Identify which cell holds the provided text, then report its (X, Y) central coordinate. 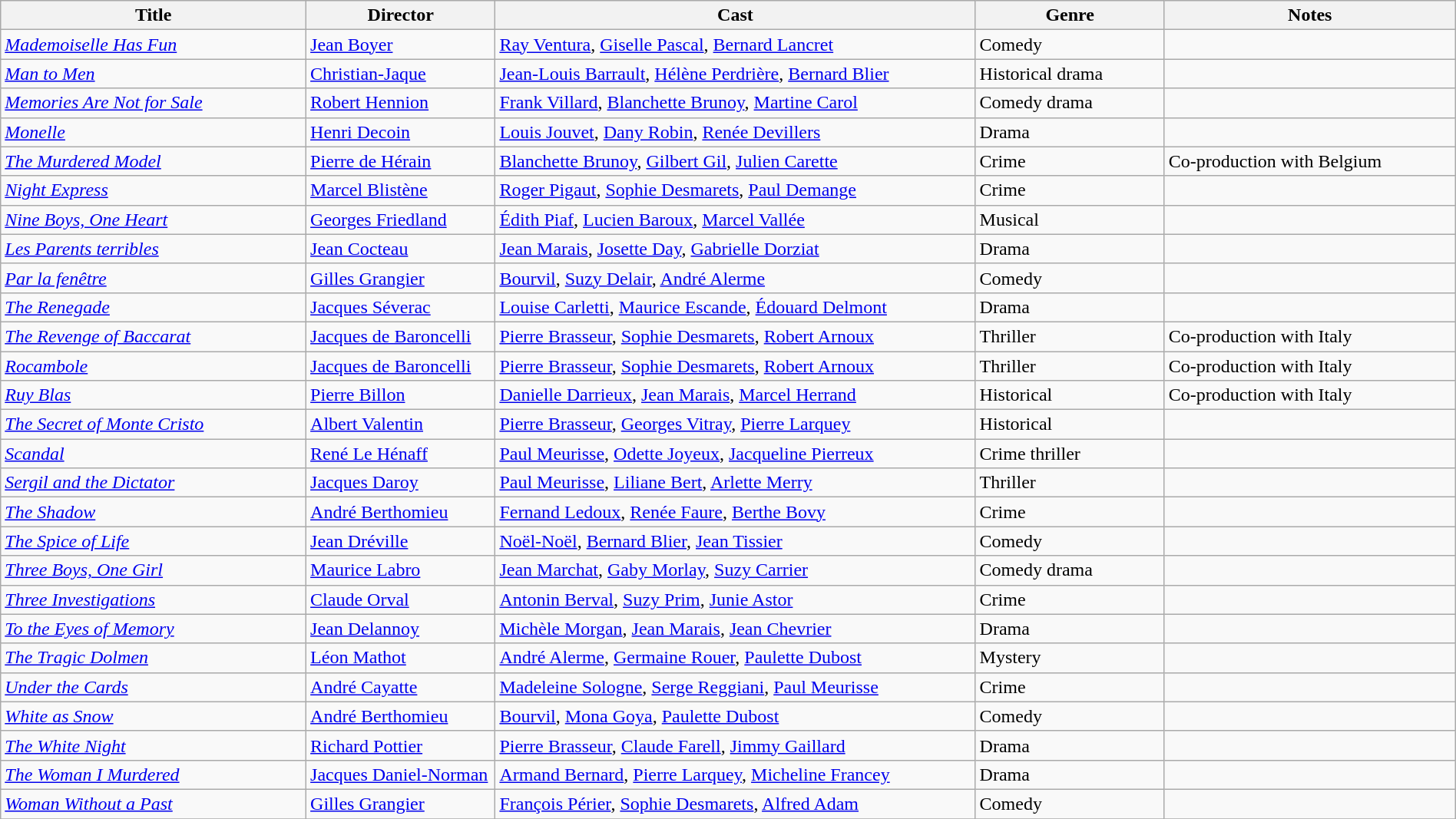
Danielle Darrieux, Jean Marais, Marcel Herrand (736, 395)
Scandal (154, 454)
Pierre Brasseur, Claude Farell, Jimmy Gaillard (736, 745)
Rocambole (154, 366)
Édith Piaf, Lucien Baroux, Marcel Vallée (736, 220)
Claude Orval (401, 599)
Jean-Louis Barrault, Hélène Perdrière, Bernard Blier (736, 74)
To the Eyes of Memory (154, 629)
The Shadow (154, 512)
Jacques Séverac (401, 307)
Par la fenêtre (154, 278)
Three Investigations (154, 599)
Albert Valentin (401, 424)
André Alerme, Germaine Rouer, Paulette Dubost (736, 658)
Richard Pottier (401, 745)
Historical drama (1070, 74)
Mystery (1070, 658)
Three Boys, One Girl (154, 570)
François Périer, Sophie Desmarets, Alfred Adam (736, 804)
Notes (1310, 15)
Paul Meurisse, Odette Joyeux, Jacqueline Pierreux (736, 454)
Marcel Blistène (401, 190)
Michèle Morgan, Jean Marais, Jean Chevrier (736, 629)
Cast (736, 15)
Antonin Berval, Suzy Prim, Junie Astor (736, 599)
Monelle (154, 132)
Roger Pigaut, Sophie Desmarets, Paul Demange (736, 190)
Jacques Daniel-Norman (401, 774)
Bourvil, Suzy Delair, André Alerme (736, 278)
Louise Carletti, Maurice Escande, Édouard Delmont (736, 307)
Mademoiselle Has Fun (154, 45)
Musical (1070, 220)
Louis Jouvet, Dany Robin, Renée Devillers (736, 132)
Jean Marais, Josette Day, Gabrielle Dorziat (736, 249)
Director (401, 15)
Paul Meurisse, Liliane Bert, Arlette Merry (736, 483)
The Revenge of Baccarat (154, 336)
The Spice of Life (154, 541)
Ray Ventura, Giselle Pascal, Bernard Lancret (736, 45)
Henri Decoin (401, 132)
Sergil and the Dictator (154, 483)
Jean Boyer (401, 45)
Crime thriller (1070, 454)
Memories Are Not for Sale (154, 103)
Blanchette Brunoy, Gilbert Gil, Julien Carette (736, 161)
Christian-Jaque (401, 74)
René Le Hénaff (401, 454)
The Murdered Model (154, 161)
Pierre Billon (401, 395)
Georges Friedland (401, 220)
Les Parents terribles (154, 249)
The Tragic Dolmen (154, 658)
The Secret of Monte Cristo (154, 424)
The Woman I Murdered (154, 774)
Woman Without a Past (154, 804)
Jean Dréville (401, 541)
Jacques Daroy (401, 483)
Jean Delannoy (401, 629)
Co-production with Belgium (1310, 161)
Fernand Ledoux, Renée Faure, Berthe Bovy (736, 512)
Pierre Brasseur, Georges Vitray, Pierre Larquey (736, 424)
Under the Cards (154, 687)
Jean Cocteau (401, 249)
Genre (1070, 15)
Léon Mathot (401, 658)
Pierre de Hérain (401, 161)
Nine Boys, One Heart (154, 220)
White as Snow (154, 716)
Ruy Blas (154, 395)
Frank Villard, Blanchette Brunoy, Martine Carol (736, 103)
The White Night (154, 745)
Jean Marchat, Gaby Morlay, Suzy Carrier (736, 570)
Maurice Labro (401, 570)
The Renegade (154, 307)
Man to Men (154, 74)
Madeleine Sologne, Serge Reggiani, Paul Meurisse (736, 687)
Armand Bernard, Pierre Larquey, Micheline Francey (736, 774)
Robert Hennion (401, 103)
Noël-Noël, Bernard Blier, Jean Tissier (736, 541)
Bourvil, Mona Goya, Paulette Dubost (736, 716)
Title (154, 15)
André Cayatte (401, 687)
Night Express (154, 190)
